Identify which cell holds the provided text, then report its [X, Y] central coordinate. 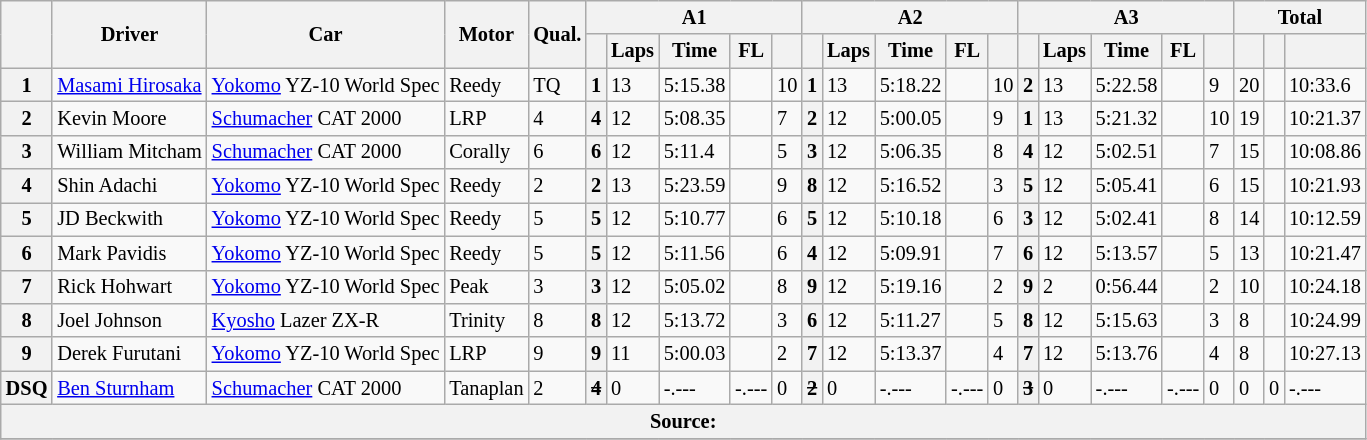
20 [1249, 85]
5:10.18 [910, 219]
10:12.59 [1325, 219]
11 [632, 354]
5:08.35 [694, 118]
Masami Hirosaka [129, 85]
A3 [1126, 17]
5:23.59 [694, 186]
Qual. [557, 34]
Car [326, 34]
5:02.41 [1126, 219]
5:09.91 [910, 253]
10:21.47 [1325, 253]
10:27.13 [1325, 354]
10:24.18 [1325, 287]
5:18.22 [910, 85]
5:11.4 [694, 152]
DSQ [27, 388]
Joel Johnson [129, 320]
10:33.6 [1325, 85]
5:13.57 [1126, 253]
TQ [557, 85]
5:02.51 [1126, 152]
10:08.86 [1325, 152]
Ben Sturnham [129, 388]
Motor [486, 34]
5:11.56 [694, 253]
A2 [910, 17]
5:13.76 [1126, 354]
10:21.37 [1325, 118]
Trinity [486, 320]
Derek Furutani [129, 354]
William Mitcham [129, 152]
5:21.32 [1126, 118]
5:19.16 [910, 287]
10:24.99 [1325, 320]
5:05.41 [1126, 186]
JD Beckwith [129, 219]
A1 [694, 17]
5:22.58 [1126, 85]
19 [1249, 118]
5:13.37 [910, 354]
Kyosho Lazer ZX-R [326, 320]
5:11.27 [910, 320]
Source: [684, 421]
Corally [486, 152]
Tanaplan [486, 388]
Total [1300, 17]
Mark Pavidis [129, 253]
14 [1249, 219]
5:05.02 [694, 287]
Driver [129, 34]
10:21.93 [1325, 186]
5:16.52 [910, 186]
5:00.03 [694, 354]
5:00.05 [910, 118]
Kevin Moore [129, 118]
5:15.63 [1126, 320]
Rick Hohwart [129, 287]
0:56.44 [1126, 287]
5:13.72 [694, 320]
5:10.77 [694, 219]
5:15.38 [694, 85]
Shin Adachi [129, 186]
Peak [486, 287]
5:06.35 [910, 152]
